Find where the given text appears and provide that cell's center as [X, Y] coordinate. 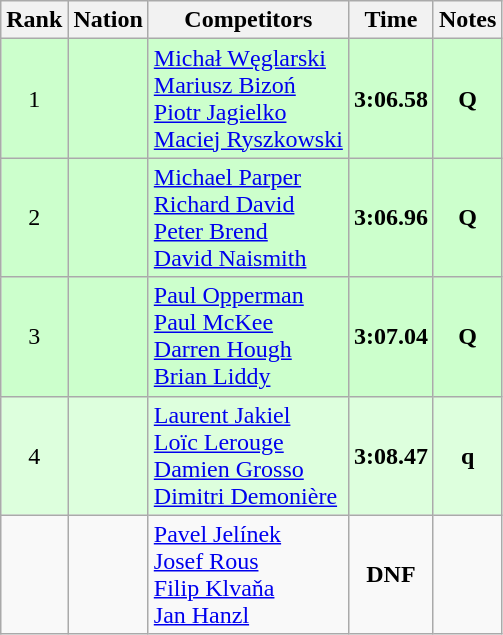
DNF [390, 574]
Pavel JelínekJosef RousFilip KlvaňaJan Hanzl [248, 574]
Competitors [248, 20]
Paul OppermanPaul McKeeDarren HoughBrian Liddy [248, 336]
3:07.04 [390, 336]
Laurent JakielLoïc LerougeDamien GrossoDimitri Demonière [248, 456]
q [467, 456]
3:06.58 [390, 98]
Rank [34, 20]
4 [34, 456]
3:06.96 [390, 218]
Notes [467, 20]
3:08.47 [390, 456]
Time [390, 20]
3 [34, 336]
Nation [108, 20]
2 [34, 218]
Michael ParperRichard DavidPeter BrendDavid Naismith [248, 218]
1 [34, 98]
Michał WęglarskiMariusz BizońPiotr JagielkoMaciej Ryszkowski [248, 98]
